Search for the cell housing the specified text and yield its [x, y] center coordinate. 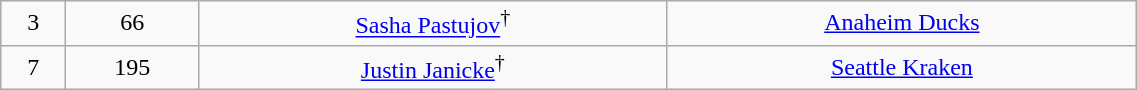
Sasha Pastujov† [433, 24]
66 [132, 24]
Anaheim Ducks [902, 24]
3 [34, 24]
7 [34, 68]
Justin Janicke† [433, 68]
Seattle Kraken [902, 68]
195 [132, 68]
